Locate the cell with the specified text and output its [x, y] center coordinate. 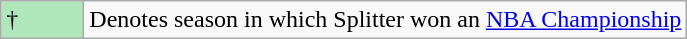
† [42, 20]
Denotes season in which Splitter won an NBA Championship [386, 20]
